Extract the [X, Y] coordinate from the center of the cell holding the provided text.  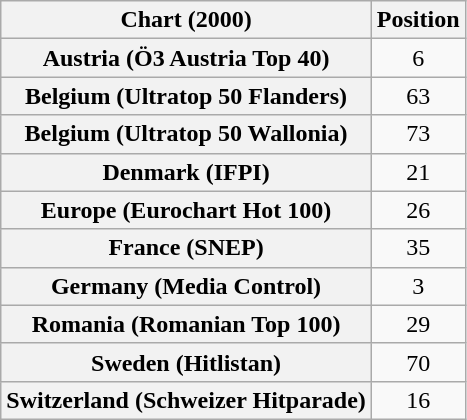
29 [418, 324]
Chart (2000) [186, 20]
21 [418, 172]
Germany (Media Control) [186, 286]
Switzerland (Schweizer Hitparade) [186, 400]
Romania (Romanian Top 100) [186, 324]
Belgium (Ultratop 50 Wallonia) [186, 134]
Belgium (Ultratop 50 Flanders) [186, 96]
16 [418, 400]
Denmark (IFPI) [186, 172]
35 [418, 248]
70 [418, 362]
63 [418, 96]
Sweden (Hitlistan) [186, 362]
Austria (Ö3 Austria Top 40) [186, 58]
6 [418, 58]
26 [418, 210]
3 [418, 286]
France (SNEP) [186, 248]
73 [418, 134]
Position [418, 20]
Europe (Eurochart Hot 100) [186, 210]
